Pinpoint the cell where the given text exists, returning its [X, Y] midpoint coordinate. 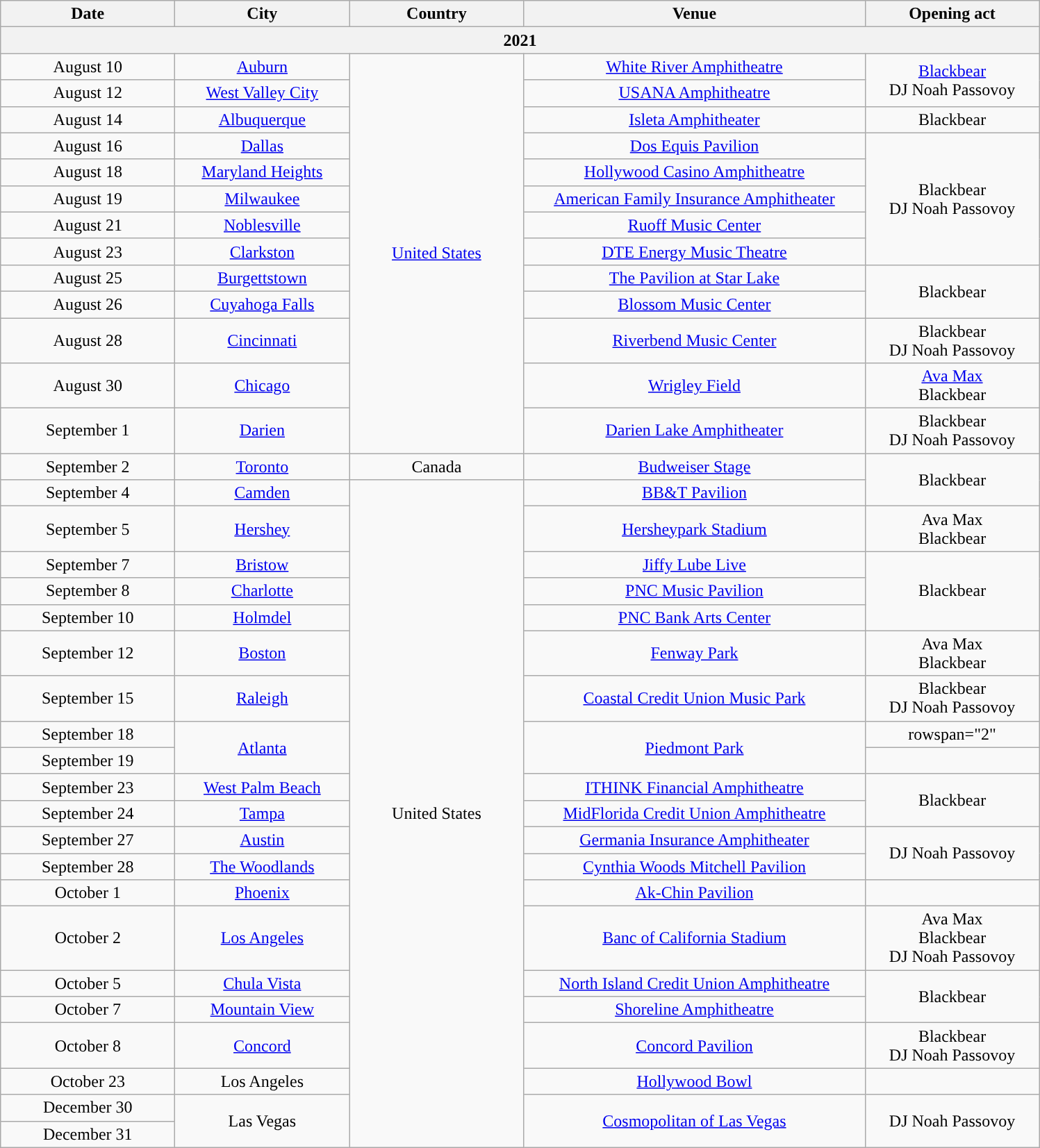
December 30 [88, 1108]
August 10 [88, 67]
American Family Insurance Amphitheater [695, 199]
2021 [520, 40]
Holmdel [263, 617]
Budweiser Stage [695, 467]
September 7 [88, 565]
The Pavilion at Star Lake [695, 278]
Dallas [263, 146]
Raleigh [263, 699]
September 10 [88, 617]
Concord [263, 1046]
Darien [263, 431]
USANA Amphitheatre [695, 93]
Cuyahoga Falls [263, 304]
October 1 [88, 893]
Piedmont Park [695, 747]
December 31 [88, 1134]
August 16 [88, 146]
August 21 [88, 225]
September 28 [88, 866]
Clarkston [263, 251]
August 14 [88, 119]
August 19 [88, 199]
Albuquerque [263, 119]
August 26 [88, 304]
Opening act [952, 14]
Blossom Music Center [695, 304]
August 23 [88, 251]
Jiffy Lube Live [695, 565]
Boston [263, 653]
City [263, 14]
Charlotte [263, 591]
Mountain View [263, 1010]
Cosmopolitan of Las Vegas [695, 1121]
August 28 [88, 340]
Tampa [263, 813]
Atlanta [263, 747]
Toronto [263, 467]
Concord Pavilion [695, 1046]
Wrigley Field [695, 386]
Canada [436, 467]
ITHINK Financial Amphitheatre [695, 787]
Maryland Heights [263, 172]
October 2 [88, 938]
Isleta Amphitheater [695, 119]
PNC Music Pavilion [695, 591]
Riverbend Music Center [695, 340]
Burgettstown [263, 278]
Venue [695, 14]
August 30 [88, 386]
Date [88, 14]
Auburn [263, 67]
Shoreline Amphitheatre [695, 1010]
Fenway Park [695, 653]
DTE Energy Music Theatre [695, 251]
The Woodlands [263, 866]
Country [436, 14]
Austin [263, 840]
October 7 [88, 1010]
PNC Bank Arts Center [695, 617]
Milwaukee [263, 199]
Hershey [263, 529]
Chula Vista [263, 983]
September 12 [88, 653]
Chicago [263, 386]
Cincinnati [263, 340]
West Palm Beach [263, 787]
September 4 [88, 493]
September 27 [88, 840]
Ak-Chin Pavilion [695, 893]
Ruoff Music Center [695, 225]
Cynthia Woods Mitchell Pavilion [695, 866]
North Island Credit Union Amphitheatre [695, 983]
MidFlorida Credit Union Amphitheatre [695, 813]
Hollywood Bowl [695, 1081]
Ava MaxBlackbearDJ Noah Passovoy [952, 938]
September 19 [88, 760]
White River Amphitheatre [695, 67]
August 25 [88, 278]
September 18 [88, 734]
September 15 [88, 699]
Bristow [263, 565]
Noblesville [263, 225]
September 8 [88, 591]
September 2 [88, 467]
September 5 [88, 529]
rowspan="2" [952, 734]
Hersheypark Stadium [695, 529]
September 1 [88, 431]
Las Vegas [263, 1121]
Germania Insurance Amphitheater [695, 840]
September 23 [88, 787]
Hollywood Casino Amphitheatre [695, 172]
October 8 [88, 1046]
August 12 [88, 93]
West Valley City [263, 93]
Banc of California Stadium [695, 938]
August 18 [88, 172]
Phoenix [263, 893]
Camden [263, 493]
October 5 [88, 983]
October 23 [88, 1081]
Darien Lake Amphitheater [695, 431]
BB&T Pavilion [695, 493]
Dos Equis Pavilion [695, 146]
Coastal Credit Union Music Park [695, 699]
September 24 [88, 813]
